Scan for the cell matching the given text and deliver its [x, y] coordinate at center. 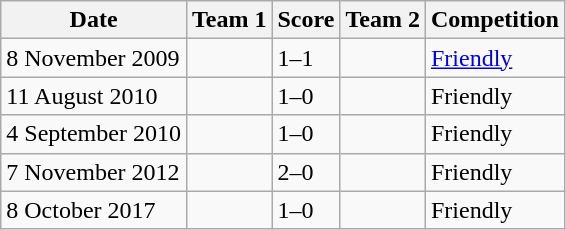
Date [94, 20]
11 August 2010 [94, 96]
7 November 2012 [94, 172]
Score [306, 20]
1–1 [306, 58]
Team 2 [383, 20]
8 October 2017 [94, 210]
4 September 2010 [94, 134]
Competition [494, 20]
8 November 2009 [94, 58]
2–0 [306, 172]
Team 1 [229, 20]
